Pinpoint the cell where the given text exists, returning its (x, y) midpoint coordinate. 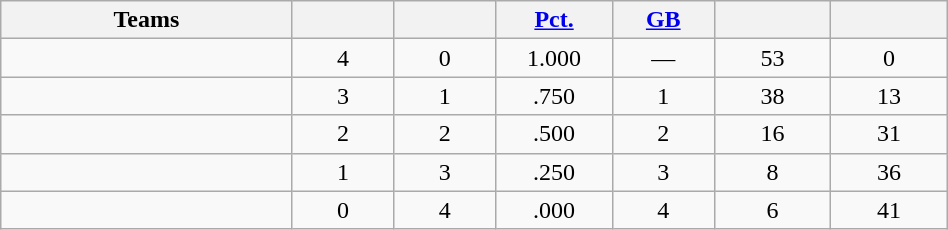
31 (890, 134)
Pct. (554, 20)
Teams (146, 20)
.750 (554, 96)
8 (772, 172)
— (663, 58)
6 (772, 210)
41 (890, 210)
.500 (554, 134)
13 (890, 96)
GB (663, 20)
.000 (554, 210)
.250 (554, 172)
53 (772, 58)
38 (772, 96)
1.000 (554, 58)
36 (890, 172)
16 (772, 134)
